Capture the cell that displays the provided text and extract its [x, y] central coordinate. 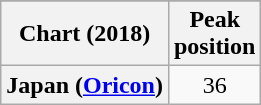
36 [214, 85]
Japan (Oricon) [85, 85]
Chart (2018) [85, 34]
Peakposition [214, 34]
